For the text-containing cell, return its midpoint in (X, Y) coordinate format. 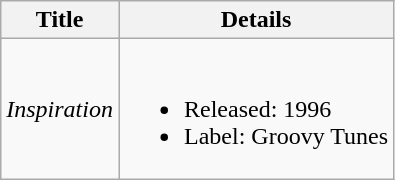
Details (256, 20)
Inspiration (60, 109)
Released: 1996Label: Groovy Tunes (256, 109)
Title (60, 20)
